Extract the [x, y] coordinate from the center of the cell holding the provided text.  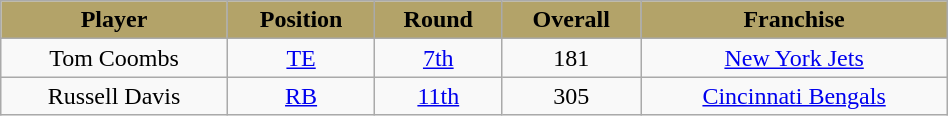
Cincinnati Bengals [794, 96]
Tom Coombs [114, 58]
Player [114, 20]
Position [301, 20]
New York Jets [794, 58]
RB [301, 96]
Overall [572, 20]
11th [438, 96]
Russell Davis [114, 96]
Round [438, 20]
181 [572, 58]
Franchise [794, 20]
TE [301, 58]
7th [438, 58]
305 [572, 96]
